Determine the [x, y] coordinate at the center of the cell enclosing the given text.  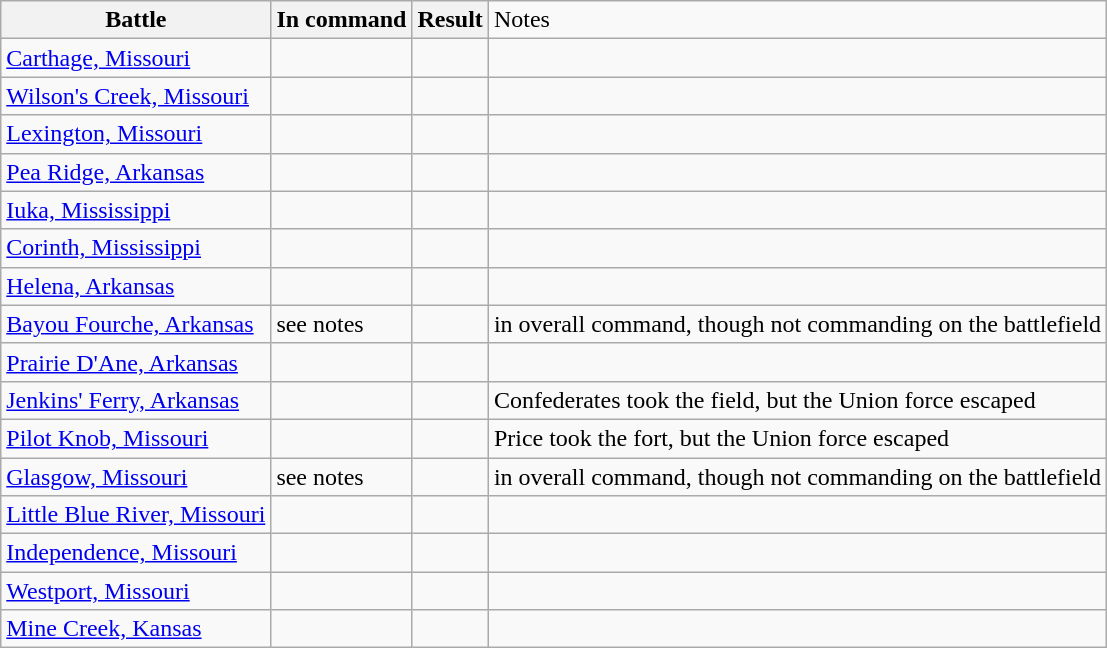
Bayou Fourche, Arkansas [136, 324]
Pilot Knob, Missouri [136, 438]
Helena, Arkansas [136, 286]
Notes [797, 20]
Prairie D'Ane, Arkansas [136, 362]
Iuka, Mississippi [136, 210]
Result [450, 20]
Carthage, Missouri [136, 58]
Corinth, Mississippi [136, 248]
Lexington, Missouri [136, 134]
Confederates took the field, but the Union force escaped [797, 400]
Jenkins' Ferry, Arkansas [136, 400]
Mine Creek, Kansas [136, 629]
Westport, Missouri [136, 591]
Little Blue River, Missouri [136, 515]
In command [342, 20]
Independence, Missouri [136, 553]
Pea Ridge, Arkansas [136, 172]
Battle [136, 20]
Price took the fort, but the Union force escaped [797, 438]
Glasgow, Missouri [136, 477]
Wilson's Creek, Missouri [136, 96]
